For the text-containing cell, return its midpoint in (X, Y) coordinate format. 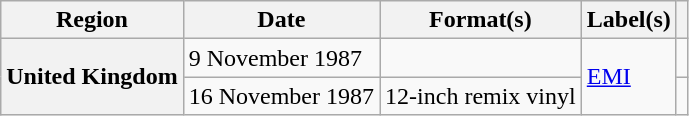
Date (281, 20)
EMI (628, 77)
9 November 1987 (281, 58)
Format(s) (481, 20)
United Kingdom (92, 77)
16 November 1987 (281, 96)
12-inch remix vinyl (481, 96)
Region (92, 20)
Label(s) (628, 20)
